For the text-containing cell, return its midpoint in (X, Y) coordinate format. 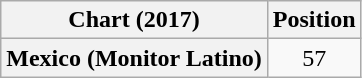
Position (314, 20)
Chart (2017) (134, 20)
57 (314, 58)
Mexico (Monitor Latino) (134, 58)
